Provide the [x, y] coordinate of the cell's center where the given text is located.  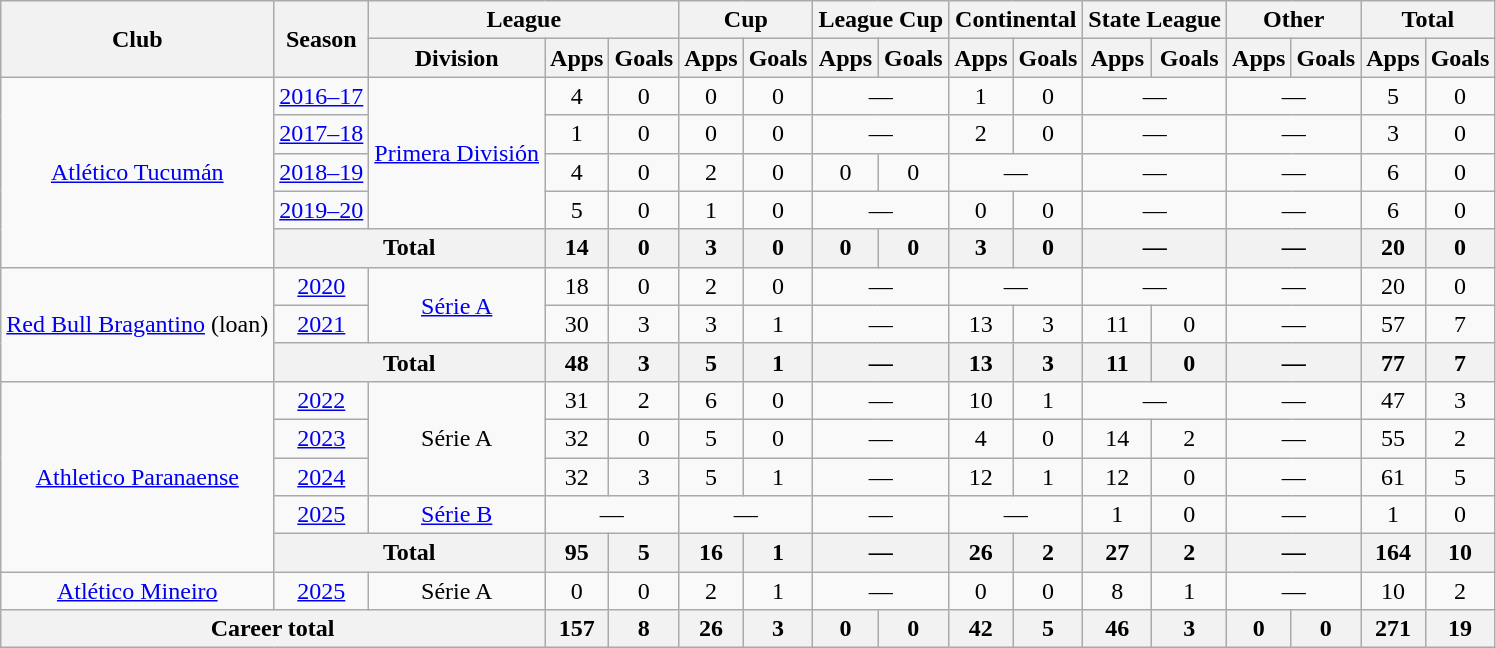
Other [1294, 20]
16 [711, 553]
2020 [322, 286]
Primera División [457, 153]
2021 [322, 324]
48 [577, 362]
271 [1393, 629]
30 [577, 324]
2024 [322, 477]
2018–19 [322, 172]
Cup [746, 20]
2016–17 [322, 96]
2023 [322, 438]
Continental [1016, 20]
18 [577, 286]
42 [981, 629]
2017–18 [322, 134]
46 [1118, 629]
2022 [322, 400]
Season [322, 39]
19 [1460, 629]
League Cup [881, 20]
61 [1393, 477]
157 [577, 629]
47 [1393, 400]
State League [1155, 20]
Atlético Tucumán [138, 172]
55 [1393, 438]
Série B [457, 515]
Career total [273, 629]
164 [1393, 553]
Red Bull Bragantino (loan) [138, 324]
Division [457, 58]
95 [577, 553]
27 [1118, 553]
31 [577, 400]
Atlético Mineiro [138, 591]
Athletico Paranaense [138, 476]
57 [1393, 324]
77 [1393, 362]
League [524, 20]
2019–20 [322, 210]
Club [138, 39]
